Extract the [X, Y] coordinate from the center of the cell holding the provided text.  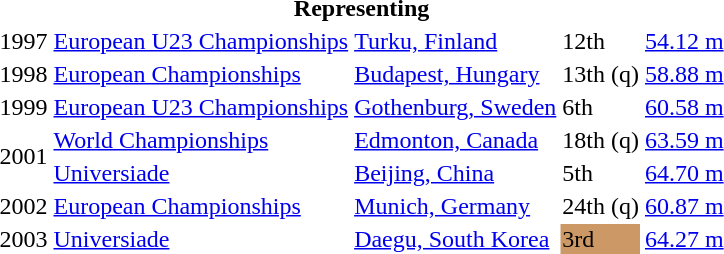
Turku, Finland [456, 41]
Daegu, South Korea [456, 239]
3rd [601, 239]
5th [601, 173]
Gothenburg, Sweden [456, 107]
24th (q) [601, 206]
12th [601, 41]
18th (q) [601, 140]
Edmonton, Canada [456, 140]
6th [601, 107]
Budapest, Hungary [456, 74]
13th (q) [601, 74]
Beijing, China [456, 173]
Munich, Germany [456, 206]
World Championships [201, 140]
